For the text-containing cell, return its midpoint in (x, y) coordinate format. 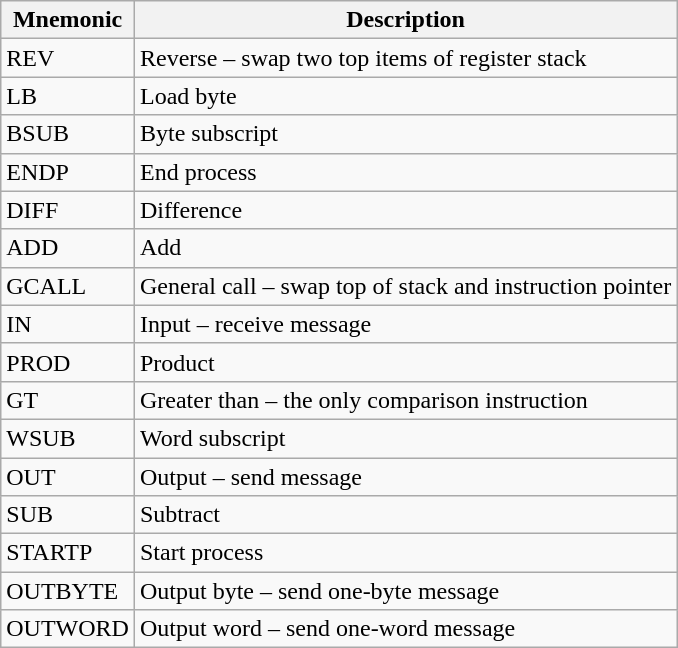
Word subscript (405, 438)
Add (405, 248)
Subtract (405, 515)
Greater than – the only comparison instruction (405, 400)
GT (68, 400)
LB (68, 96)
Difference (405, 210)
Reverse – swap two top items of register stack (405, 58)
DIFF (68, 210)
PROD (68, 362)
ENDP (68, 172)
OUT (68, 477)
Start process (405, 553)
BSUB (68, 134)
Mnemonic (68, 20)
Byte subscript (405, 134)
Product (405, 362)
Output – send message (405, 477)
Input – receive message (405, 324)
REV (68, 58)
Load byte (405, 96)
GCALL (68, 286)
General call – swap top of stack and instruction pointer (405, 286)
Output byte – send one-byte message (405, 591)
Description (405, 20)
STARTP (68, 553)
OUTWORD (68, 629)
Output word – send one-word message (405, 629)
SUB (68, 515)
OUTBYTE (68, 591)
IN (68, 324)
End process (405, 172)
WSUB (68, 438)
ADD (68, 248)
